Output the [X, Y] coordinate of the center of the cell containing the given text.  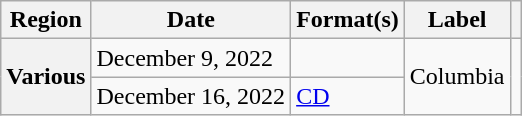
December 16, 2022 [191, 96]
CD [348, 96]
Region [46, 20]
December 9, 2022 [191, 58]
Date [191, 20]
Format(s) [348, 20]
Various [46, 77]
Label [457, 20]
Columbia [457, 77]
